Find where the given text appears and provide that cell's center as (X, Y) coordinate. 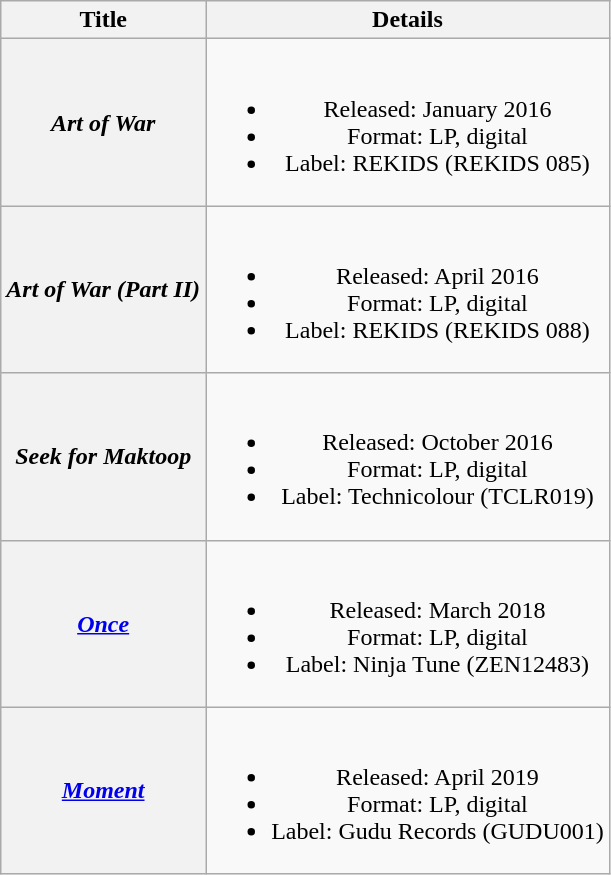
Released: April 2019Format: LP, digitalLabel: Gudu Records (GUDU001) (408, 790)
Art of War (Part II) (104, 290)
Released: January 2016Format: LP, digitalLabel: REKIDS (REKIDS 085) (408, 122)
Art of War (104, 122)
Released: October 2016Format: LP, digitalLabel: Technicolour (TCLR019) (408, 456)
Title (104, 20)
Seek for Maktoop (104, 456)
Released: April 2016Format: LP, digitalLabel: REKIDS (REKIDS 088) (408, 290)
Details (408, 20)
Released: March 2018Format: LP, digitalLabel: Ninja Tune (ZEN12483) (408, 624)
Once (104, 624)
Moment (104, 790)
